Output the [x, y] coordinate of the center of the cell containing the given text.  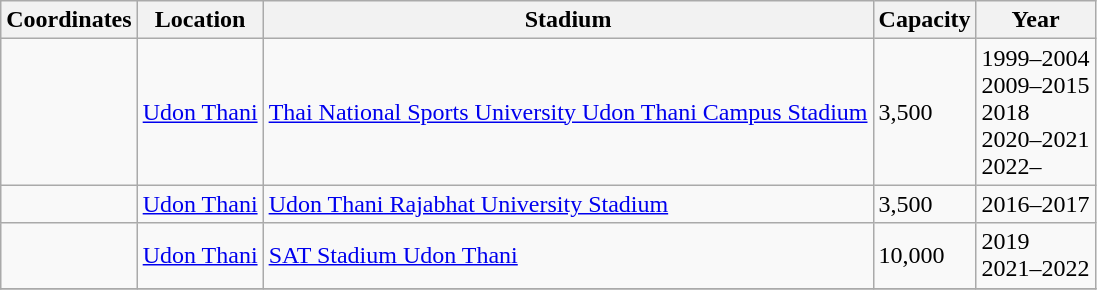
10,000 [924, 256]
Coordinates [69, 20]
Location [200, 20]
2016–2017 [1036, 204]
Udon Thani Rajabhat University Stadium [568, 204]
SAT Stadium Udon Thani [568, 256]
Capacity [924, 20]
Thai National Sports University Udon Thani Campus Stadium [568, 112]
Stadium [568, 20]
Year [1036, 20]
20192021–2022 [1036, 256]
1999–20042009–201520182020–20212022– [1036, 112]
